Search for the cell housing the specified text and yield its [X, Y] center coordinate. 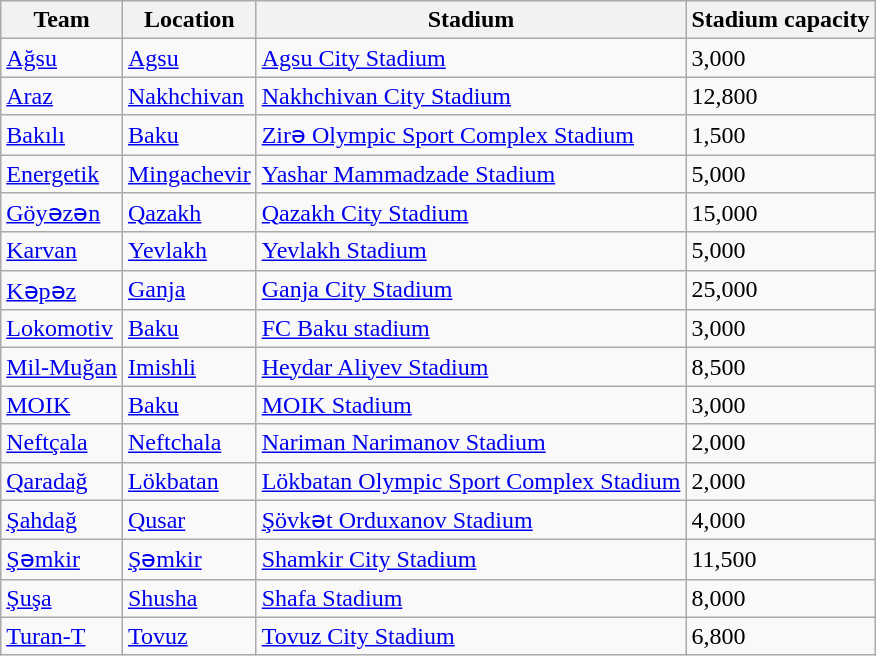
Agsu [189, 58]
Neftçala [62, 443]
Lökbatan [189, 481]
Mingachevir [189, 173]
Karvan [62, 251]
Shamkir City Stadium [471, 560]
Araz [62, 96]
Ganja [189, 290]
Heydar Aliyev Stadium [471, 367]
Ağsu [62, 58]
Shafa Stadium [471, 598]
Yashar Mammadzade Stadium [471, 173]
Lokomotiv [62, 329]
Qaradağ [62, 481]
6,800 [780, 636]
Ganja City Stadium [471, 290]
MOIK [62, 405]
Qazakh City Stadium [471, 213]
Mil-Muğan [62, 367]
Nakhchivan City Stadium [471, 96]
Shusha [189, 598]
Qazakh [189, 213]
FC Baku stadium [471, 329]
Agsu City Stadium [471, 58]
Nakhchivan [189, 96]
Şahdağ [62, 520]
8,500 [780, 367]
Team [62, 20]
Yevlakh Stadium [471, 251]
Zirə Olympic Sport Complex Stadium [471, 135]
12,800 [780, 96]
Şuşa [62, 598]
Nariman Narimanov Stadium [471, 443]
Göyəzən [62, 213]
Imishli [189, 367]
Stadium capacity [780, 20]
Tovuz [189, 636]
Energetik [62, 173]
Bakılı [62, 135]
Lökbatan Olympic Sport Complex Stadium [471, 481]
Tovuz City Stadium [471, 636]
Neftchala [189, 443]
15,000 [780, 213]
8,000 [780, 598]
MOIK Stadium [471, 405]
11,500 [780, 560]
Location [189, 20]
Yevlakh [189, 251]
Kəpəz [62, 290]
4,000 [780, 520]
1,500 [780, 135]
25,000 [780, 290]
Stadium [471, 20]
Qusar [189, 520]
Şövkət Orduxanov Stadium [471, 520]
Turan-T [62, 636]
